Determine the [X, Y] coordinate at the center of the cell enclosing the given text.  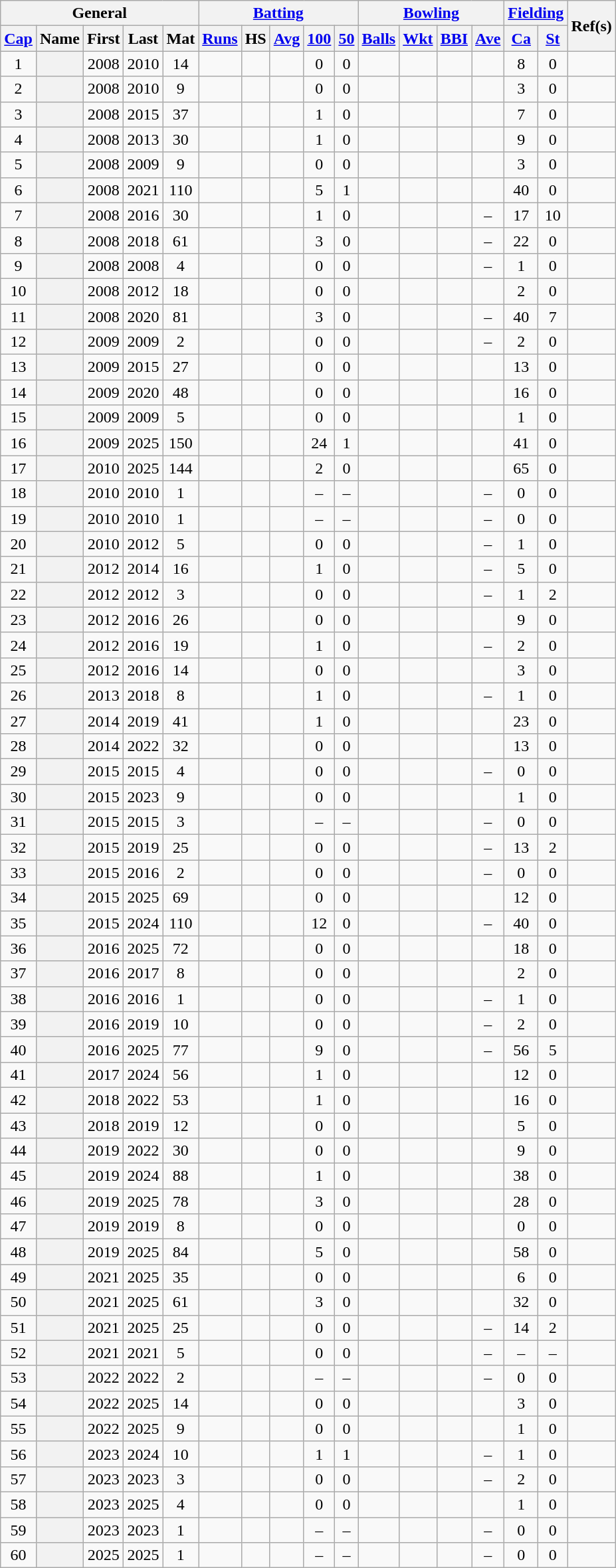
84 [181, 1252]
Batting [278, 13]
46 [19, 1201]
First [104, 39]
Last [144, 39]
44 [19, 1151]
Runs [220, 39]
Cap [19, 39]
78 [181, 1201]
33 [19, 873]
Name [60, 39]
52 [19, 1353]
59 [19, 1529]
BBI [454, 39]
Avg [287, 39]
45 [19, 1176]
20 [19, 544]
34 [19, 898]
144 [181, 468]
31 [19, 822]
43 [19, 1126]
150 [181, 443]
Balls [379, 39]
Ave [488, 39]
36 [19, 948]
Ref(s) [591, 26]
60 [19, 1555]
47 [19, 1227]
General [100, 13]
Bowling [431, 13]
Ca [521, 39]
81 [181, 317]
88 [181, 1176]
72 [181, 948]
39 [19, 1024]
Mat [181, 39]
100 [319, 39]
Fielding [536, 13]
65 [521, 468]
77 [181, 1049]
St [553, 39]
51 [19, 1328]
42 [19, 1100]
55 [19, 1429]
21 [19, 569]
54 [19, 1403]
69 [181, 898]
HS [255, 39]
29 [19, 772]
57 [19, 1479]
15 [19, 418]
11 [19, 317]
Wkt [418, 39]
49 [19, 1277]
